Determine the (x, y) coordinate at the center of the cell enclosing the given text.  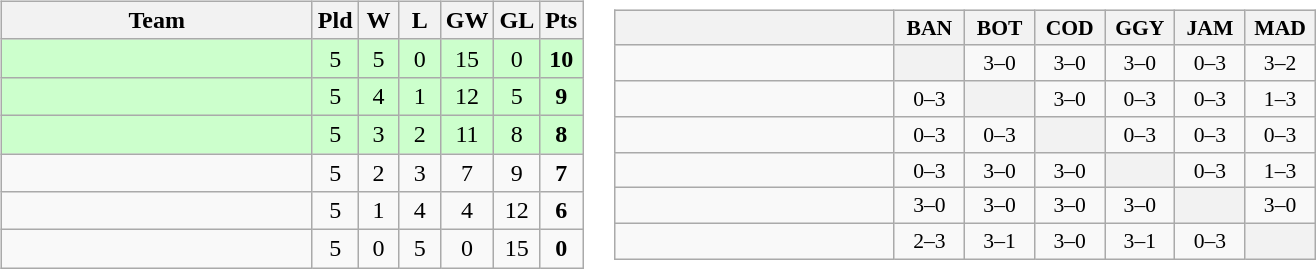
11 (467, 134)
BOT (999, 28)
JAM (1210, 28)
GGY (1140, 28)
W (378, 20)
Team (156, 20)
Pts (562, 20)
MAD (1280, 28)
2–3 (929, 242)
6 (562, 211)
COD (1070, 28)
3–2 (1280, 63)
L (420, 20)
10 (562, 58)
BAN (929, 28)
GL (517, 20)
GW (467, 20)
Pld (335, 20)
